Pinpoint the cell where the given text exists, returning its (x, y) midpoint coordinate. 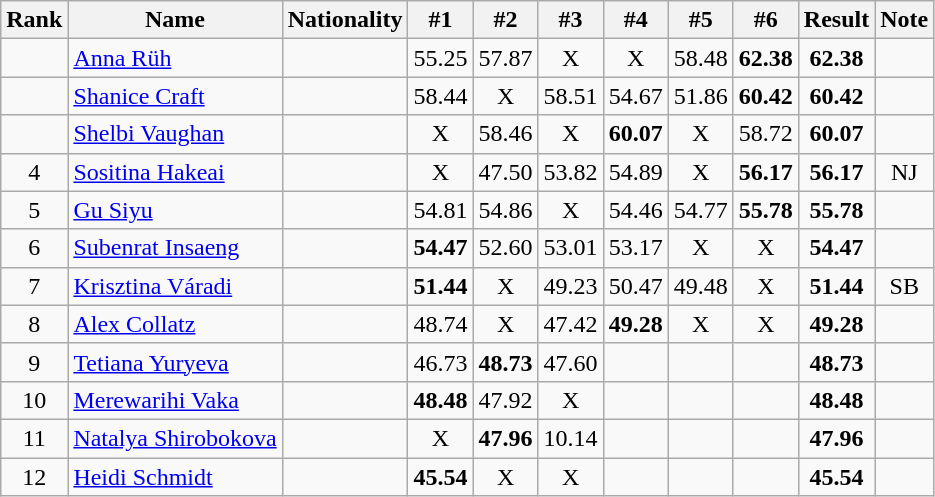
51.86 (700, 96)
10 (34, 400)
#1 (440, 20)
47.42 (570, 324)
Note (904, 20)
Merewarihi Vaka (175, 400)
Result (836, 20)
58.48 (700, 58)
#5 (700, 20)
#4 (636, 20)
Sositina Hakeai (175, 172)
58.46 (506, 134)
55.25 (440, 58)
Natalya Shirobokova (175, 438)
Rank (34, 20)
47.60 (570, 362)
8 (34, 324)
12 (34, 477)
Subenrat Insaeng (175, 248)
53.01 (570, 248)
7 (34, 286)
Shelbi Vaughan (175, 134)
49.48 (700, 286)
#3 (570, 20)
54.77 (700, 210)
6 (34, 248)
53.82 (570, 172)
57.87 (506, 58)
Tetiana Yuryeva (175, 362)
NJ (904, 172)
48.74 (440, 324)
Heidi Schmidt (175, 477)
10.14 (570, 438)
4 (34, 172)
5 (34, 210)
11 (34, 438)
#6 (766, 20)
58.72 (766, 134)
#2 (506, 20)
54.67 (636, 96)
Anna Rüh (175, 58)
58.51 (570, 96)
Gu Siyu (175, 210)
54.46 (636, 210)
54.81 (440, 210)
58.44 (440, 96)
47.92 (506, 400)
Name (175, 20)
54.89 (636, 172)
50.47 (636, 286)
49.23 (570, 286)
SB (904, 286)
9 (34, 362)
47.50 (506, 172)
46.73 (440, 362)
Shanice Craft (175, 96)
53.17 (636, 248)
Nationality (345, 20)
52.60 (506, 248)
Krisztina Váradi (175, 286)
54.86 (506, 210)
Alex Collatz (175, 324)
